Return [x, y] of the center of cell containing provided text 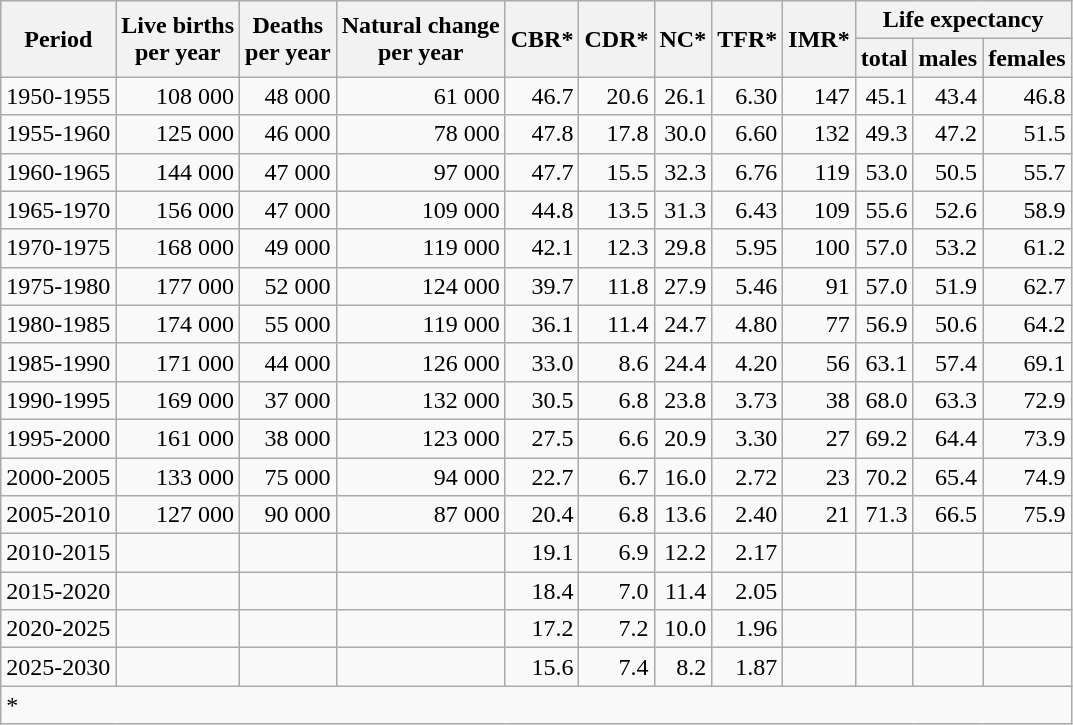
30.0 [683, 134]
171 000 [178, 362]
37 000 [288, 400]
23 [819, 477]
74.9 [1027, 477]
132 000 [420, 400]
63.1 [884, 362]
TFR* [748, 39]
18.4 [542, 591]
5.95 [748, 248]
* [536, 705]
24.4 [683, 362]
32.3 [683, 172]
58.9 [1027, 210]
109 [819, 210]
31.3 [683, 210]
1970-1975 [58, 248]
56.9 [884, 324]
1995-2000 [58, 438]
123 000 [420, 438]
1990-1995 [58, 400]
53.0 [884, 172]
total [884, 58]
38 000 [288, 438]
22.7 [542, 477]
Period [58, 39]
66.5 [948, 515]
156 000 [178, 210]
1.96 [748, 629]
78 000 [420, 134]
29.8 [683, 248]
1950-1955 [58, 96]
168 000 [178, 248]
1985-1990 [58, 362]
90 000 [288, 515]
39.7 [542, 286]
46.7 [542, 96]
10.0 [683, 629]
Life expectancy [963, 20]
7.4 [616, 667]
females [1027, 58]
61.2 [1027, 248]
20.9 [683, 438]
17.8 [616, 134]
7.2 [616, 629]
97 000 [420, 172]
2015-2020 [58, 591]
CBR* [542, 39]
50.5 [948, 172]
1.87 [748, 667]
119 [819, 172]
87 000 [420, 515]
75.9 [1027, 515]
Live birthsper year [178, 39]
46 000 [288, 134]
125 000 [178, 134]
147 [819, 96]
46.8 [1027, 96]
55.6 [884, 210]
50.6 [948, 324]
20.4 [542, 515]
69.1 [1027, 362]
77 [819, 324]
7.0 [616, 591]
52 000 [288, 286]
71.3 [884, 515]
4.80 [748, 324]
2005-2010 [58, 515]
177 000 [178, 286]
61 000 [420, 96]
Natural changeper year [420, 39]
56 [819, 362]
1975-1980 [58, 286]
15.5 [616, 172]
47.2 [948, 134]
6.30 [748, 96]
26.1 [683, 96]
63.3 [948, 400]
161 000 [178, 438]
CDR* [616, 39]
43.4 [948, 96]
47.8 [542, 134]
2.05 [748, 591]
174 000 [178, 324]
27.9 [683, 286]
24.7 [683, 324]
1980-1985 [58, 324]
72.9 [1027, 400]
62.7 [1027, 286]
65.4 [948, 477]
55.7 [1027, 172]
133 000 [178, 477]
169 000 [178, 400]
3.30 [748, 438]
48 000 [288, 96]
6.6 [616, 438]
13.5 [616, 210]
1960-1965 [58, 172]
64.2 [1027, 324]
12.3 [616, 248]
12.2 [683, 553]
49 000 [288, 248]
52.6 [948, 210]
13.6 [683, 515]
44.8 [542, 210]
69.2 [884, 438]
144 000 [178, 172]
70.2 [884, 477]
91 [819, 286]
36.1 [542, 324]
126 000 [420, 362]
8.6 [616, 362]
55 000 [288, 324]
27.5 [542, 438]
49.3 [884, 134]
23.8 [683, 400]
100 [819, 248]
4.20 [748, 362]
Deathsper year [288, 39]
30.5 [542, 400]
6.76 [748, 172]
51.9 [948, 286]
6.60 [748, 134]
19.1 [542, 553]
IMR* [819, 39]
6.9 [616, 553]
8.2 [683, 667]
73.9 [1027, 438]
51.5 [1027, 134]
75 000 [288, 477]
17.2 [542, 629]
44 000 [288, 362]
45.1 [884, 96]
1965-1970 [58, 210]
NC* [683, 39]
109 000 [420, 210]
124 000 [420, 286]
2.40 [748, 515]
27 [819, 438]
6.7 [616, 477]
1955-1960 [58, 134]
53.2 [948, 248]
127 000 [178, 515]
2010-2015 [58, 553]
21 [819, 515]
132 [819, 134]
94 000 [420, 477]
males [948, 58]
11.8 [616, 286]
33.0 [542, 362]
20.6 [616, 96]
2020-2025 [58, 629]
38 [819, 400]
64.4 [948, 438]
68.0 [884, 400]
47.7 [542, 172]
15.6 [542, 667]
2000-2005 [58, 477]
57.4 [948, 362]
2.17 [748, 553]
2.72 [748, 477]
3.73 [748, 400]
42.1 [542, 248]
108 000 [178, 96]
16.0 [683, 477]
6.43 [748, 210]
5.46 [748, 286]
2025-2030 [58, 667]
